Return the [X, Y] coordinate for the center point of the cell that contains the specified text.  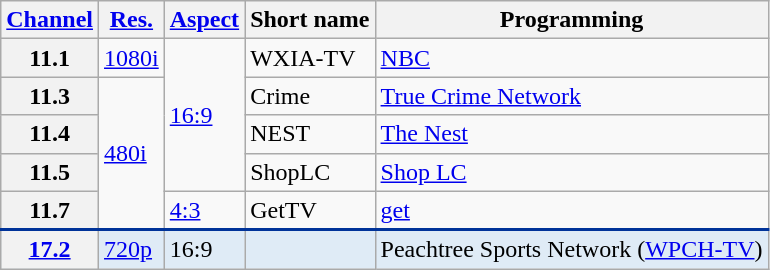
Shop LC [572, 172]
Programming [572, 20]
Aspect [204, 20]
Channel [50, 20]
11.7 [50, 210]
1080i [132, 58]
Crime [310, 96]
NEST [310, 134]
11.3 [50, 96]
17.2 [50, 250]
11.5 [50, 172]
Short name [310, 20]
ShopLC [310, 172]
The Nest [572, 134]
Res. [132, 20]
NBC [572, 58]
WXIA-TV [310, 58]
4:3 [204, 210]
11.1 [50, 58]
get [572, 210]
480i [132, 154]
11.4 [50, 134]
Peachtree Sports Network (WPCH-TV) [572, 250]
True Crime Network [572, 96]
720p [132, 250]
GetTV [310, 210]
